Determine the (X, Y) coordinate at the center of the cell enclosing the given text.  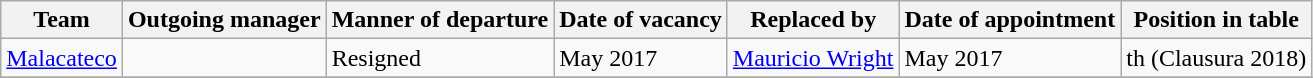
Team (62, 20)
Position in table (1216, 20)
Manner of departure (440, 20)
Mauricio Wright (813, 58)
th (Clausura 2018) (1216, 58)
Outgoing manager (224, 20)
Replaced by (813, 20)
Date of vacancy (641, 20)
Date of appointment (1010, 20)
Malacateco (62, 58)
Resigned (440, 58)
